Return [X, Y] of the center of cell containing provided text 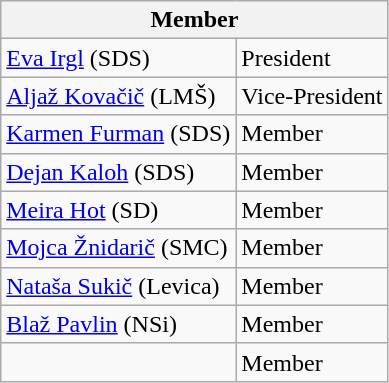
Mojca Žnidarič (SMC) [118, 248]
Aljaž Kovačič (LMŠ) [118, 96]
Dejan Kaloh (SDS) [118, 172]
Karmen Furman (SDS) [118, 134]
Vice-President [312, 96]
Nataša Sukič (Levica) [118, 286]
Eva Irgl (SDS) [118, 58]
President [312, 58]
Blaž Pavlin (NSi) [118, 324]
Meira Hot (SD) [118, 210]
